Output the [x, y] coordinate of the center of the cell containing the given text.  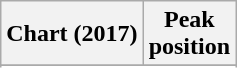
Peak position [189, 34]
Chart (2017) [72, 34]
